Identify which cell holds the provided text, then report its (X, Y) central coordinate. 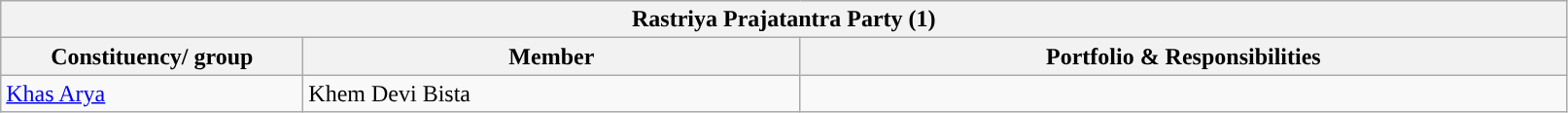
Constituency/ group (152, 56)
Portfolio & Responsibilities (1184, 56)
Member (552, 56)
Rastriya Prajatantra Party (1) (784, 19)
Khem Devi Bista (552, 94)
Khas Arya (152, 94)
